Locate the cell with the specified text and output its (x, y) center coordinate. 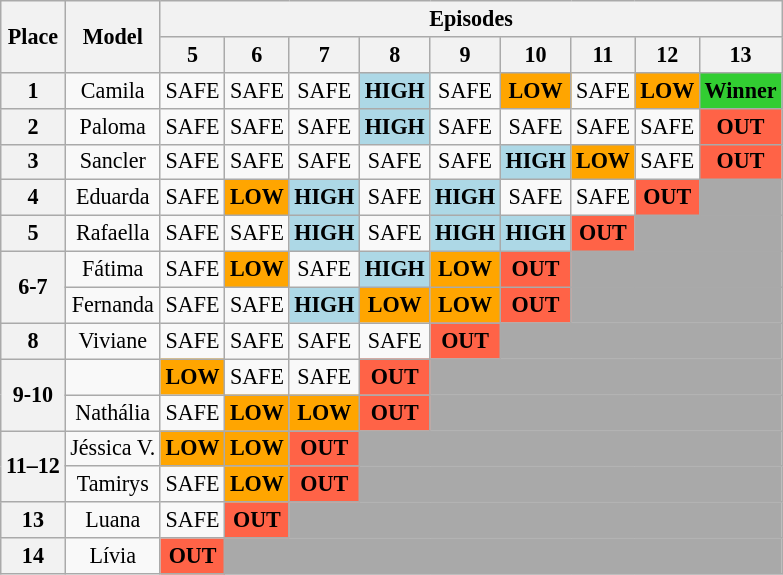
10 (535, 54)
Place (33, 36)
7 (324, 54)
Lívia (112, 556)
Tamirys (112, 484)
Model (112, 36)
Fátima (112, 269)
Sancler (112, 162)
Paloma (112, 126)
3 (33, 162)
2 (33, 126)
Viviane (112, 341)
Rafaella (112, 233)
Eduarda (112, 198)
1 (33, 90)
6-7 (33, 287)
11–12 (33, 466)
9-10 (33, 395)
Nathália (112, 412)
12 (667, 54)
Camila (112, 90)
Episodes (470, 18)
6 (257, 54)
Winner (740, 90)
Fernanda (112, 305)
9 (465, 54)
11 (603, 54)
14 (33, 556)
Luana (112, 520)
Jéssica V. (112, 448)
4 (33, 198)
